Locate the cell with the specified text and output its [X, Y] center coordinate. 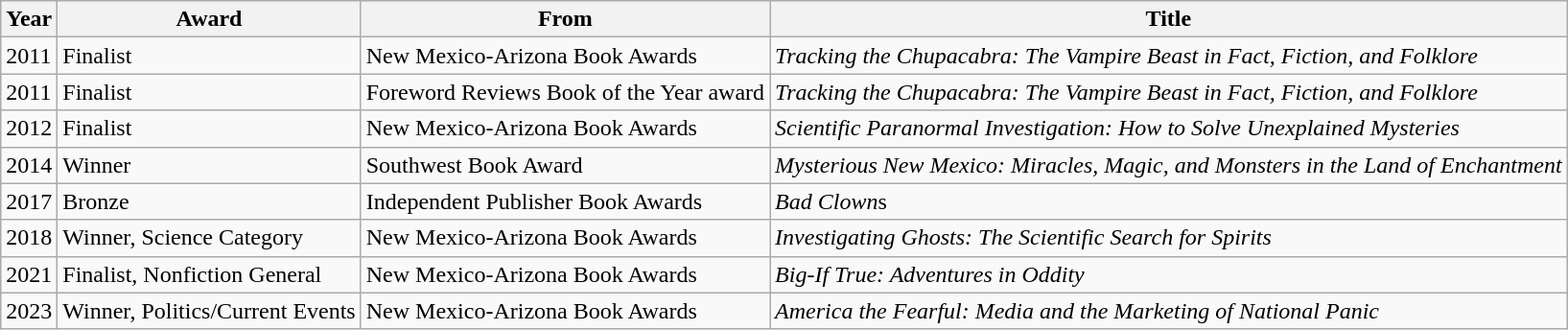
2018 [29, 238]
2012 [29, 129]
Foreword Reviews Book of the Year award [565, 92]
Bad Clowns [1169, 201]
Finalist, Nonfiction General [209, 274]
Title [1169, 19]
Winner, Science Category [209, 238]
From [565, 19]
Big-If True: Adventures in Oddity [1169, 274]
Bronze [209, 201]
Independent Publisher Book Awards [565, 201]
Year [29, 19]
2014 [29, 165]
2023 [29, 311]
Southwest Book Award [565, 165]
Scientific Paranormal Investigation: How to Solve Unexplained Mysteries [1169, 129]
Award [209, 19]
Investigating Ghosts: The Scientific Search for Spirits [1169, 238]
2017 [29, 201]
Winner, Politics/Current Events [209, 311]
Mysterious New Mexico: Miracles, Magic, and Monsters in the Land of Enchantment [1169, 165]
America the Fearful: Media and the Marketing of National Panic [1169, 311]
Winner [209, 165]
2021 [29, 274]
